Output the [X, Y] coordinate of the center of the cell containing the given text.  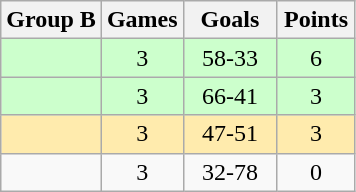
58-33 [230, 58]
47-51 [230, 134]
Goals [230, 20]
Points [316, 20]
32-78 [230, 172]
66-41 [230, 96]
0 [316, 172]
Games [142, 20]
6 [316, 58]
Group B [52, 20]
